Locate the cell with the specified text and output its (X, Y) center coordinate. 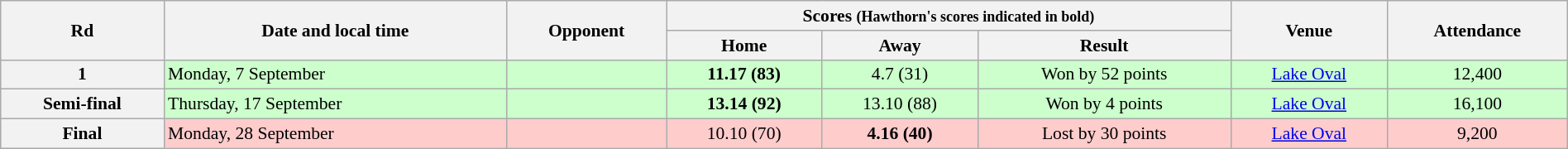
Result (1104, 46)
Semi-final (83, 104)
Date and local time (336, 30)
13.10 (88) (900, 104)
Opponent (587, 30)
Final (83, 134)
Thursday, 17 September (336, 104)
Home (744, 46)
Won by 4 points (1104, 104)
Away (900, 46)
Won by 52 points (1104, 74)
1 (83, 74)
12,400 (1478, 74)
Monday, 7 September (336, 74)
Scores (Hawthorn's scores indicated in bold) (949, 16)
4.7 (31) (900, 74)
11.17 (83) (744, 74)
10.10 (70) (744, 134)
Venue (1308, 30)
16,100 (1478, 104)
Rd (83, 30)
4.16 (40) (900, 134)
13.14 (92) (744, 104)
Attendance (1478, 30)
9,200 (1478, 134)
Lost by 30 points (1104, 134)
Monday, 28 September (336, 134)
